Locate the cell with the specified text and output its (X, Y) center coordinate. 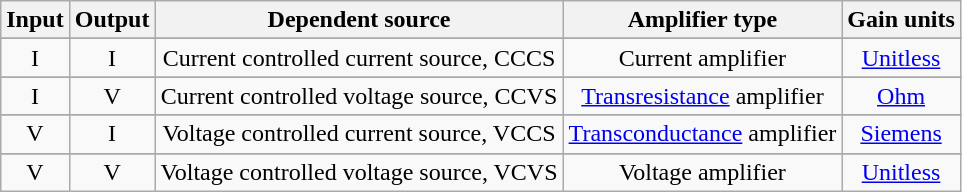
Voltage controlled current source, VCCS (359, 134)
Input (35, 20)
Siemens (901, 134)
Dependent source (359, 20)
Transresistance amplifier (702, 96)
Voltage amplifier (702, 172)
Current amplifier (702, 58)
Ohm (901, 96)
Amplifier type (702, 20)
Output (112, 20)
Current controlled voltage source, CCVS (359, 96)
Current controlled current source, CCCS (359, 58)
Gain units (901, 20)
Voltage controlled voltage source, VCVS (359, 172)
Transconductance amplifier (702, 134)
